Return the [x, y] coordinate for the center point of the cell that contains the specified text.  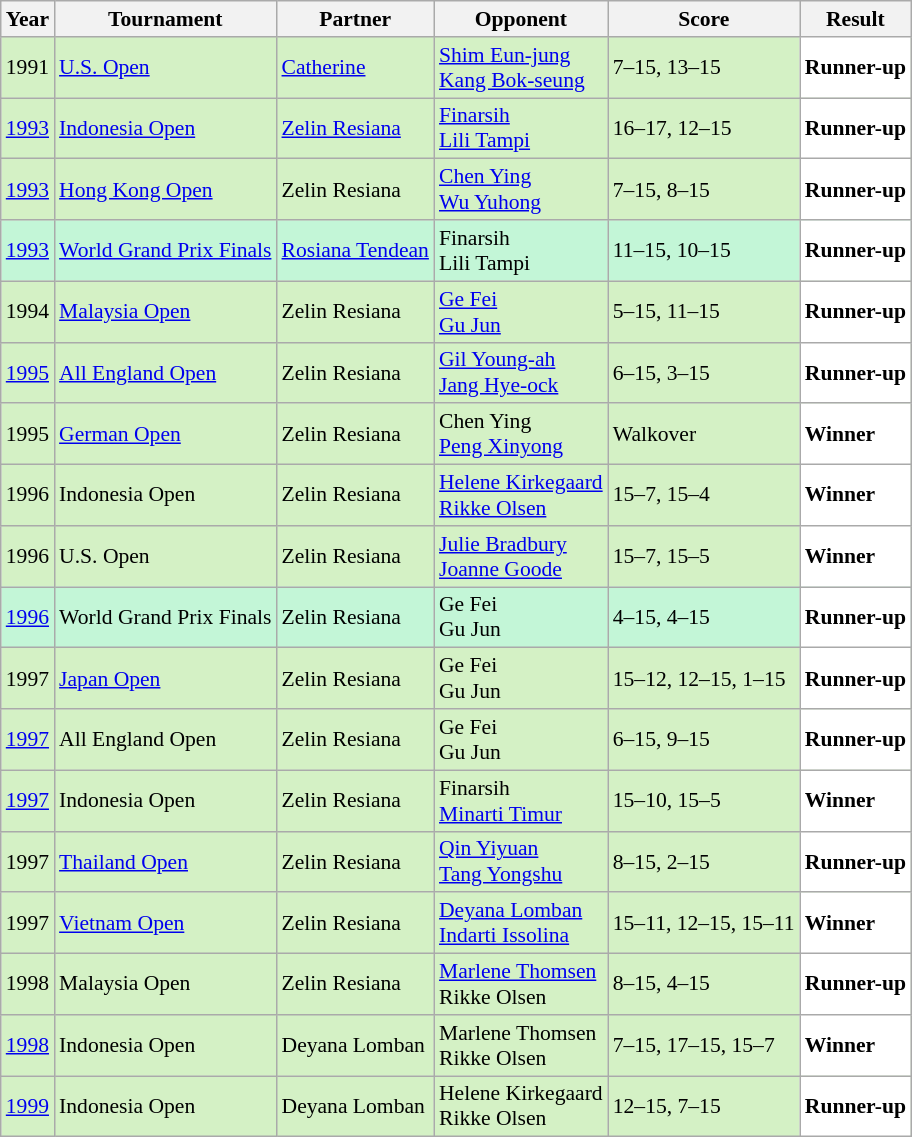
Score [704, 19]
Hong Kong Open [165, 190]
15–7, 15–4 [704, 496]
4–15, 4–15 [704, 618]
11–15, 10–15 [704, 250]
German Open [165, 434]
1994 [28, 312]
8–15, 4–15 [704, 984]
15–12, 12–15, 1–15 [704, 678]
Shim Eun-jung Kang Bok-seung [521, 68]
7–15, 17–15, 15–7 [704, 1046]
Chen Ying Wu Yuhong [521, 190]
7–15, 13–15 [704, 68]
16–17, 12–15 [704, 128]
Finarsih Minarti Timur [521, 800]
6–15, 9–15 [704, 740]
Japan Open [165, 678]
12–15, 7–15 [704, 1106]
Result [856, 19]
Year [28, 19]
1991 [28, 68]
Catherine [354, 68]
Thailand Open [165, 862]
Opponent [521, 19]
Gil Young-ah Jang Hye-ock [521, 372]
Chen Ying Peng Xinyong [521, 434]
Deyana Lomban Indarti Issolina [521, 924]
8–15, 2–15 [704, 862]
15–11, 12–15, 15–11 [704, 924]
Walkover [704, 434]
Tournament [165, 19]
Qin Yiyuan Tang Yongshu [521, 862]
Vietnam Open [165, 924]
6–15, 3–15 [704, 372]
7–15, 8–15 [704, 190]
5–15, 11–15 [704, 312]
15–10, 15–5 [704, 800]
Partner [354, 19]
Julie Bradbury Joanne Goode [521, 556]
Rosiana Tendean [354, 250]
1999 [28, 1106]
15–7, 15–5 [704, 556]
